Determine the (X, Y) coordinate at the center of the cell enclosing the given text.  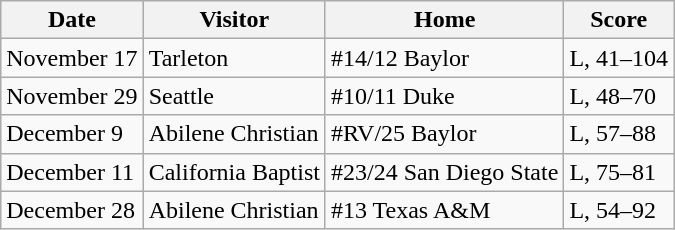
#14/12 Baylor (444, 58)
L, 54–92 (619, 210)
Home (444, 20)
#23/24 San Diego State (444, 172)
L, 41–104 (619, 58)
December 11 (72, 172)
#13 Texas A&M (444, 210)
#RV/25 Baylor (444, 134)
Score (619, 20)
Date (72, 20)
Tarleton (234, 58)
California Baptist (234, 172)
Seattle (234, 96)
November 29 (72, 96)
L, 57–88 (619, 134)
November 17 (72, 58)
L, 75–81 (619, 172)
Visitor (234, 20)
#10/11 Duke (444, 96)
L, 48–70 (619, 96)
December 9 (72, 134)
December 28 (72, 210)
